Output the (X, Y) coordinate of the center of the cell containing the given text.  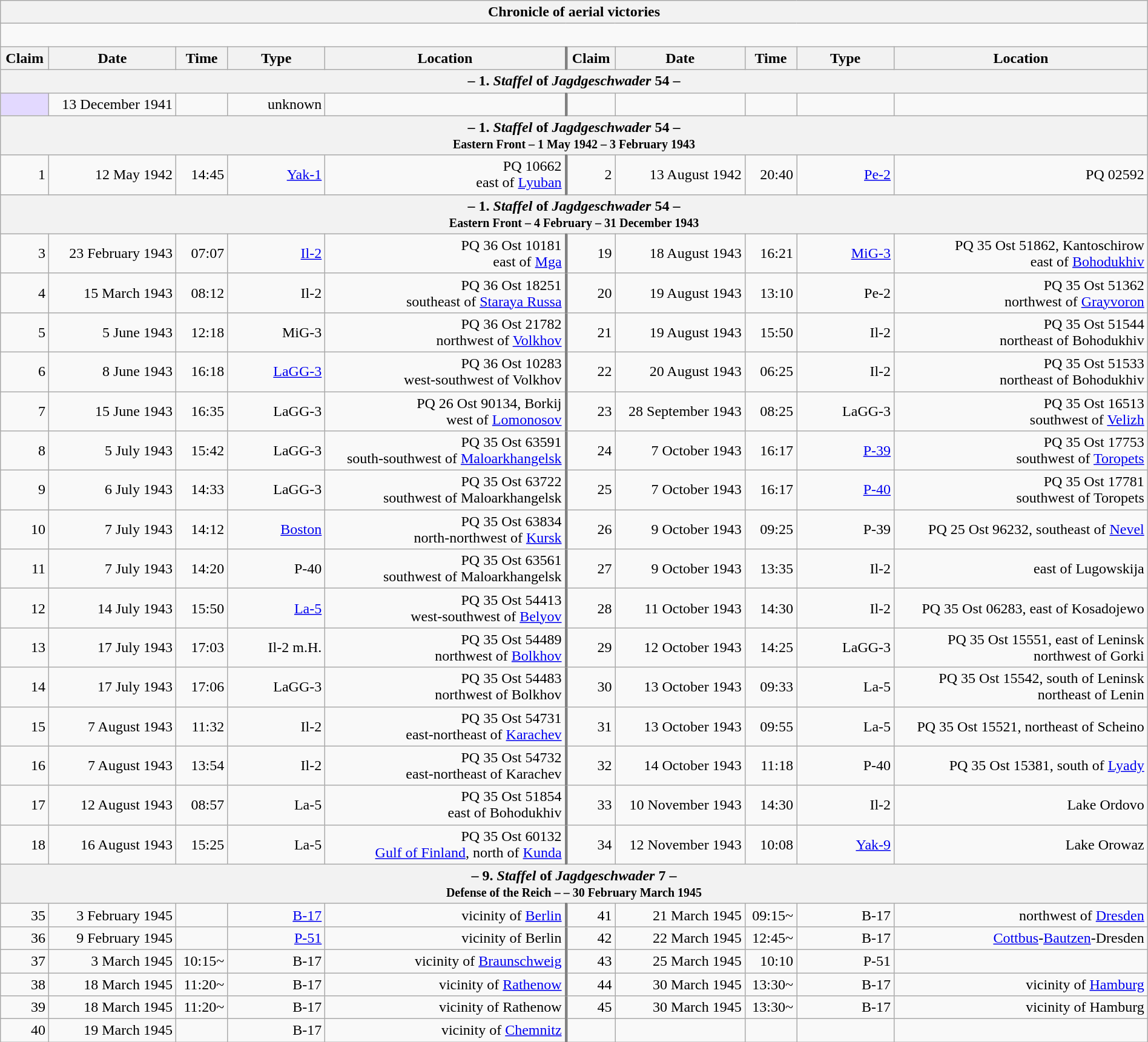
2 (591, 174)
Yak-9 (845, 844)
10 November 1943 (680, 805)
16:21 (770, 253)
5 July 1943 (113, 450)
10:10 (770, 961)
11 (25, 569)
Cottbus-Bautzen-Dresden (1021, 938)
3 (25, 253)
08:12 (201, 293)
PQ 36 Ost 18251 southeast of Staraya Russa (446, 293)
14 October 1943 (680, 765)
PQ 35 Ost 17781 southwest of Toropets (1021, 490)
8 June 1943 (113, 372)
PQ 35 Ost 51544northeast of Bohodukhiv (1021, 332)
PQ 36 Ost 10283 west-southwest of Volkhov (446, 372)
35 (25, 915)
31 (591, 727)
11 October 1943 (680, 608)
3 March 1945 (113, 961)
06:25 (770, 372)
16:35 (201, 411)
Yak-1 (276, 174)
PQ 35 Ost 54483 northwest of Bolkhov (446, 687)
24 (591, 450)
9 (25, 490)
23 February 1943 (113, 253)
12 May 1942 (113, 174)
PQ 36 Ost 21782 northwest of Volkhov (446, 332)
18 August 1943 (680, 253)
PQ 35 Ost 15381, south of Lyady (1021, 765)
22 (591, 372)
08:25 (770, 411)
PQ 35 Ost 54489 northwest of Bolkhov (446, 648)
– 1. Staffel of Jagdgeschwader 54 –Eastern Front – 4 February – 31 December 1943 (574, 214)
12:18 (201, 332)
6 July 1943 (113, 490)
20:40 (770, 174)
14 July 1943 (113, 608)
32 (591, 765)
PQ 35 Ost 16513 southwest of Velizh (1021, 411)
15 (25, 727)
1 (25, 174)
37 (25, 961)
12 October 1943 (680, 648)
12 (25, 608)
15 March 1943 (113, 293)
09:15~ (770, 915)
PQ 35 Ost 15542, south of Leninsknortheast of Lenin (1021, 687)
Chronicle of aerial victories (574, 12)
45 (591, 1007)
unknown (276, 104)
19 (591, 253)
PQ 35 Ost 06283, east of Kosadojewo (1021, 608)
Boston (276, 529)
PQ 35 Ost 51533northeast of Bohodukhiv (1021, 372)
14:33 (201, 490)
30 (591, 687)
10:08 (770, 844)
PQ 35 Ost 51862, Kantoschirow east of Bohodukhiv (1021, 253)
21 March 1945 (680, 915)
15:42 (201, 450)
northwest of Dresden (1021, 915)
11:32 (201, 727)
09:55 (770, 727)
14:45 (201, 174)
PQ 36 Ost 10181east of Mga (446, 253)
PQ 35 Ost 54732 east-northeast of Karachev (446, 765)
20 August 1943 (680, 372)
22 March 1945 (680, 938)
4 (25, 293)
vicinity of Chemnitz (446, 1030)
12:45~ (770, 938)
PQ 35 Ost 63722 southwest of Maloarkhangelsk (446, 490)
PQ 35 Ost 51362 northwest of Grayvoron (1021, 293)
18 (25, 844)
29 (591, 648)
11:18 (770, 765)
vicinity of Braunschweig (446, 961)
PQ 35 Ost 63834 north-northwest of Kursk (446, 529)
PQ 26 Ost 90134, Borkij west of Lomonosov (446, 411)
28 (591, 608)
14:25 (770, 648)
36 (25, 938)
PQ 35 Ost 15521, northeast of Scheino (1021, 727)
12 August 1943 (113, 805)
07:07 (201, 253)
39 (25, 1007)
15 June 1943 (113, 411)
09:25 (770, 529)
– 1. Staffel of Jagdgeschwader 54 –Eastern Front – 1 May 1942 – 3 February 1943 (574, 136)
34 (591, 844)
17:03 (201, 648)
6 (25, 372)
27 (591, 569)
5 June 1943 (113, 332)
PQ 10662 east of Lyuban (446, 174)
09:33 (770, 687)
38 (25, 984)
9 February 1945 (113, 938)
5 (25, 332)
08:57 (201, 805)
12 November 1943 (680, 844)
PQ 35 Ost 17753 southwest of Toropets (1021, 450)
17 (25, 805)
16 (25, 765)
14 (25, 687)
16 August 1943 (113, 844)
13:10 (770, 293)
17:06 (201, 687)
42 (591, 938)
13:35 (770, 569)
Lake Orowaz (1021, 844)
PQ 35 Ost 54731 east-northeast of Karachev (446, 727)
8 (25, 450)
PQ 25 Ost 96232, southeast of Nevel (1021, 529)
– 1. Staffel of Jagdgeschwader 54 – (574, 81)
21 (591, 332)
PQ 35 Ost 63591 south-southwest of Maloarkhangelsk (446, 450)
14:20 (201, 569)
23 (591, 411)
PQ 35 Ost 15551, east of Leninsk northwest of Gorki (1021, 648)
PQ 35 Ost 51854 east of Bohodukhiv (446, 805)
PQ 35 Ost 60132Gulf of Finland, north of Kunda (446, 844)
east of Lugowskija (1021, 569)
41 (591, 915)
20 (591, 293)
13 August 1942 (680, 174)
PQ 02592 (1021, 174)
33 (591, 805)
PQ 35 Ost 54413 west-southwest of Belyov (446, 608)
10 (25, 529)
– 9. Staffel of Jagdgeschwader 7 –Defense of the Reich – – 30 February March 1945 (574, 884)
PQ 35 Ost 63561 southwest of Maloarkhangelsk (446, 569)
13 (25, 648)
25 March 1945 (680, 961)
15:25 (201, 844)
19 March 1945 (113, 1030)
Il-2 m.H. (276, 648)
14:12 (201, 529)
3 February 1945 (113, 915)
25 (591, 490)
10:15~ (201, 961)
Lake Ordovo (1021, 805)
40 (25, 1030)
16:18 (201, 372)
7 (25, 411)
28 September 1943 (680, 411)
13 December 1941 (113, 104)
13:54 (201, 765)
44 (591, 984)
26 (591, 529)
43 (591, 961)
